Search for the cell housing the specified text and yield its (X, Y) center coordinate. 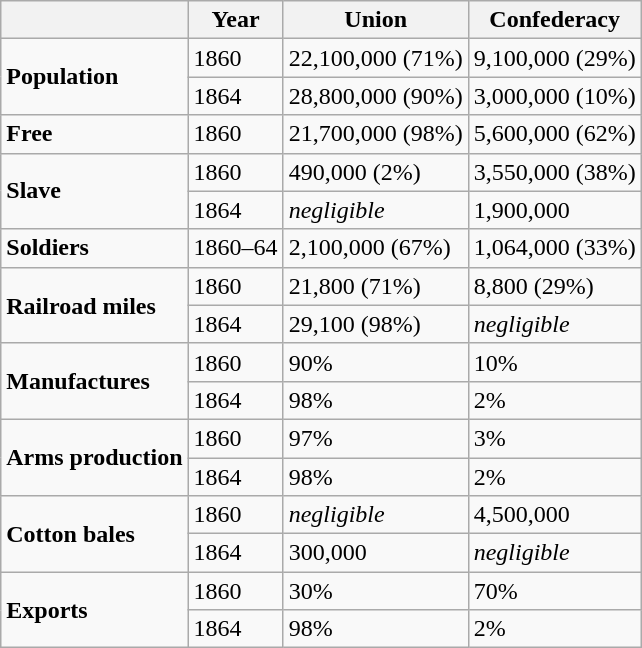
10% (554, 362)
Population (94, 77)
22,100,000 (71%) (376, 58)
2,100,000 (67%) (376, 248)
Exports (94, 610)
Slave (94, 191)
8,800 (29%) (554, 286)
70% (554, 591)
21,800 (71%) (376, 286)
Cotton bales (94, 534)
3,000,000 (10%) (554, 96)
29,100 (98%) (376, 324)
1,900,000 (554, 210)
5,600,000 (62%) (554, 134)
3,550,000 (38%) (554, 172)
Free (94, 134)
90% (376, 362)
30% (376, 591)
Union (376, 20)
4,500,000 (554, 515)
1,064,000 (33%) (554, 248)
28,800,000 (90%) (376, 96)
Confederacy (554, 20)
490,000 (2%) (376, 172)
1860–64 (236, 248)
3% (554, 438)
Railroad miles (94, 305)
Manufactures (94, 381)
Arms production (94, 457)
Soldiers (94, 248)
300,000 (376, 553)
97% (376, 438)
9,100,000 (29%) (554, 58)
21,700,000 (98%) (376, 134)
Year (236, 20)
